From the cell containing the given text, extract its center point as (X, Y) coordinate. 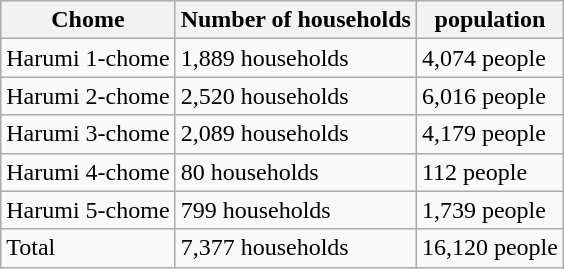
1,739 people (490, 210)
Harumi 2-chome (88, 96)
7,377 households (296, 248)
Harumi 4-chome (88, 172)
80 households (296, 172)
2,089 households (296, 134)
6,016 people (490, 96)
2,520 households (296, 96)
Chome (88, 20)
Total (88, 248)
112 people (490, 172)
Number of households (296, 20)
population (490, 20)
Harumi 5-chome (88, 210)
1,889 households (296, 58)
799 households (296, 210)
4,074 people (490, 58)
Harumi 1-chome (88, 58)
Harumi 3-chome (88, 134)
4,179 people (490, 134)
16,120 people (490, 248)
